Capture the cell that displays the provided text and extract its [X, Y] central coordinate. 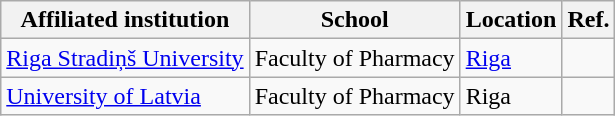
Riga Stradiņš University [125, 58]
School [354, 20]
Ref. [588, 20]
University of Latvia [125, 96]
Affiliated institution [125, 20]
Location [511, 20]
